From the cell containing the given text, extract its center point as (x, y) coordinate. 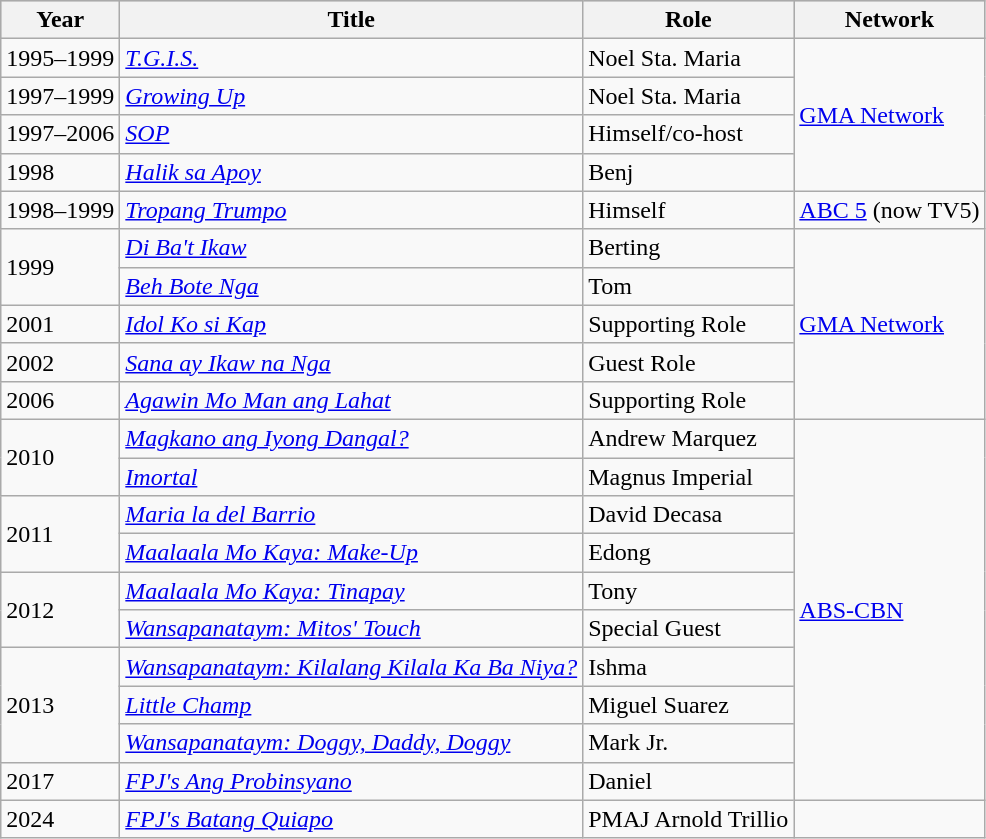
2010 (60, 457)
2006 (60, 400)
Little Champ (352, 705)
Berting (688, 248)
Edong (688, 553)
Magkano ang Iyong Dangal? (352, 438)
1997–2006 (60, 134)
PMAJ Arnold Trillio (688, 819)
Wansapanataym: Doggy, Daddy, Doggy (352, 743)
2001 (60, 324)
Wansapanataym: Kilalang Kilala Ka Ba Niya? (352, 667)
Himself/co-host (688, 134)
Miguel Suarez (688, 705)
FPJ's Batang Quiapo (352, 819)
Tropang Trumpo (352, 210)
1998 (60, 172)
Network (890, 20)
1998–1999 (60, 210)
Title (352, 20)
1997–1999 (60, 96)
2017 (60, 781)
Idol Ko si Kap (352, 324)
2024 (60, 819)
Growing Up (352, 96)
ABC 5 (now TV5) (890, 210)
Himself (688, 210)
Role (688, 20)
David Decasa (688, 515)
Andrew Marquez (688, 438)
Ishma (688, 667)
Di Ba't Ikaw (352, 248)
2013 (60, 705)
SOP (352, 134)
Maalaala Mo Kaya: Make-Up (352, 553)
Tom (688, 286)
Beh Bote Nga (352, 286)
ABS-CBN (890, 610)
Maalaala Mo Kaya: Tinapay (352, 591)
1995–1999 (60, 58)
Daniel (688, 781)
1999 (60, 267)
T.G.I.S. (352, 58)
Year (60, 20)
Halik sa Apoy (352, 172)
2011 (60, 534)
Benj (688, 172)
2012 (60, 610)
Guest Role (688, 362)
Mark Jr. (688, 743)
FPJ's Ang Probinsyano (352, 781)
Wansapanataym: Mitos' Touch (352, 629)
Magnus Imperial (688, 477)
Tony (688, 591)
2002 (60, 362)
Sana ay Ikaw na Nga (352, 362)
Imortal (352, 477)
Maria la del Barrio (352, 515)
Special Guest (688, 629)
Agawin Mo Man ang Lahat (352, 400)
